Identify which cell holds the provided text, then report its [X, Y] central coordinate. 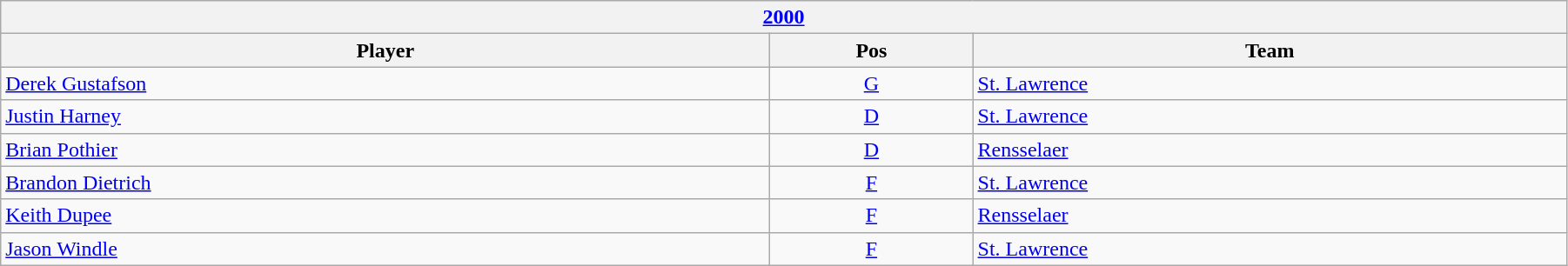
Jason Windle [385, 249]
Derek Gustafson [385, 83]
Justin Harney [385, 116]
Player [385, 50]
2000 [784, 17]
Brandon Dietrich [385, 183]
Keith Dupee [385, 216]
Brian Pothier [385, 150]
Team [1270, 50]
G [872, 83]
Pos [872, 50]
